Return the [x, y] coordinate for the center point of the cell that contains the specified text.  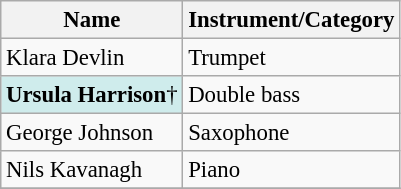
George Johnson [92, 133]
Double bass [292, 95]
Nils Kavanagh [92, 170]
Trumpet [292, 58]
Ursula Harrison† [92, 95]
Piano [292, 170]
Instrument/Category [292, 20]
Klara Devlin [92, 58]
Saxophone [292, 133]
Name [92, 20]
